Return (x, y) of the center of cell containing provided text 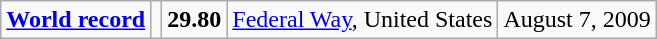
August 7, 2009 (577, 20)
29.80 (194, 20)
World record (76, 20)
Federal Way, United States (362, 20)
